Capture the cell that displays the provided text and extract its (X, Y) central coordinate. 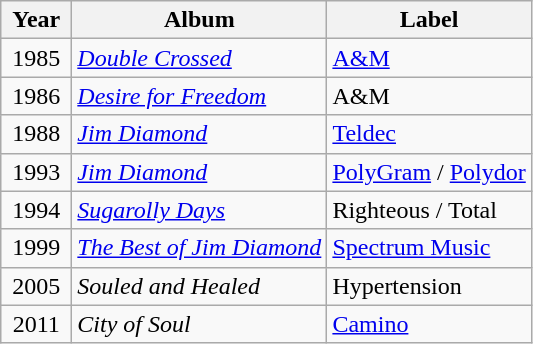
Year (36, 20)
2005 (36, 286)
Sugarolly Days (200, 210)
Label (429, 20)
Camino (429, 324)
1986 (36, 96)
1985 (36, 58)
Spectrum Music (429, 248)
1988 (36, 134)
Album (200, 20)
Righteous / Total (429, 210)
1999 (36, 248)
PolyGram / Polydor (429, 172)
The Best of Jim Diamond (200, 248)
Hypertension (429, 286)
1994 (36, 210)
Desire for Freedom (200, 96)
2011 (36, 324)
1993 (36, 172)
Souled and Healed (200, 286)
Double Crossed (200, 58)
City of Soul (200, 324)
Teldec (429, 134)
